For the text-containing cell, return its midpoint in (X, Y) coordinate format. 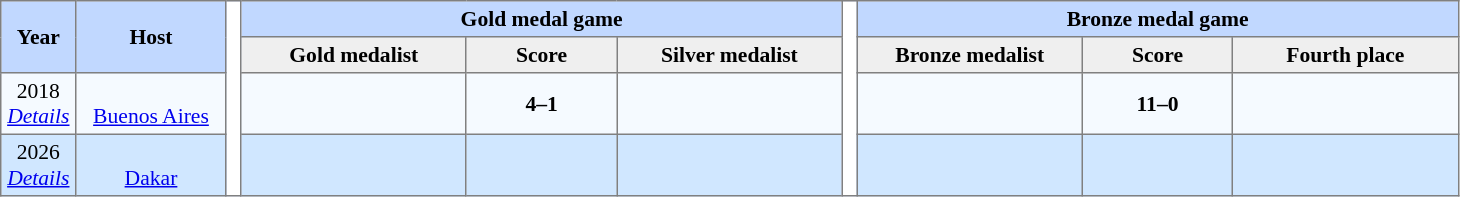
2018Details (38, 104)
Gold medalist (354, 55)
Fourth place (1346, 55)
Year (38, 37)
Gold medal game (542, 19)
Silver medalist (730, 55)
Bronze medalist (970, 55)
Host (151, 37)
Dakar (151, 165)
Buenos Aires (151, 104)
11–0 (1157, 104)
Bronze medal game (1158, 19)
4–1 (541, 104)
2026Details (38, 165)
